Locate the cell with the specified text and output its (x, y) center coordinate. 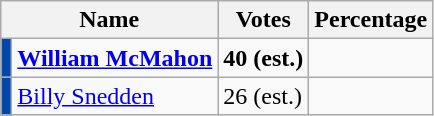
Votes (264, 20)
William McMahon (115, 58)
40 (est.) (264, 58)
Name (110, 20)
Percentage (371, 20)
Billy Snedden (115, 96)
26 (est.) (264, 96)
